Search for the cell housing the specified text and yield its [X, Y] center coordinate. 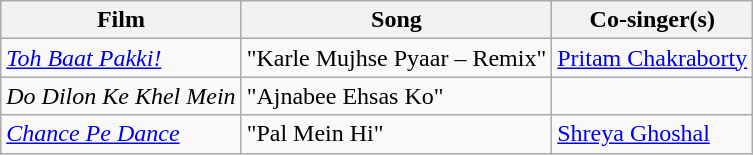
Do Dilon Ke Khel Mein [121, 96]
Film [121, 20]
"Ajnabee Ehsas Ko" [396, 96]
"Pal Mein Hi" [396, 134]
Toh Baat Pakki! [121, 58]
Song [396, 20]
Co-singer(s) [652, 20]
Chance Pe Dance [121, 134]
"Karle Mujhse Pyaar – Remix" [396, 58]
Pritam Chakraborty [652, 58]
Shreya Ghoshal [652, 134]
